Return the [X, Y] coordinate for the center point of the cell that contains the specified text.  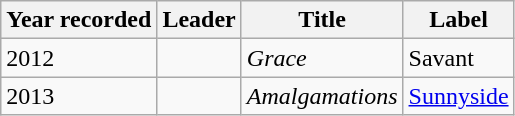
Leader [199, 20]
2012 [79, 58]
Savant [458, 58]
Year recorded [79, 20]
Title [322, 20]
Sunnyside [458, 96]
2013 [79, 96]
Amalgamations [322, 96]
Grace [322, 58]
Label [458, 20]
